Extract the (X, Y) coordinate from the center of the cell holding the provided text.  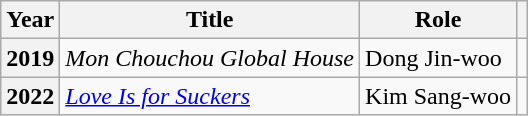
Dong Jin-woo (438, 58)
Mon Chouchou Global House (210, 58)
Title (210, 20)
2019 (30, 58)
Love Is for Suckers (210, 96)
Year (30, 20)
Kim Sang-woo (438, 96)
2022 (30, 96)
Role (438, 20)
